Output the (x, y) coordinate of the center of the cell containing the given text.  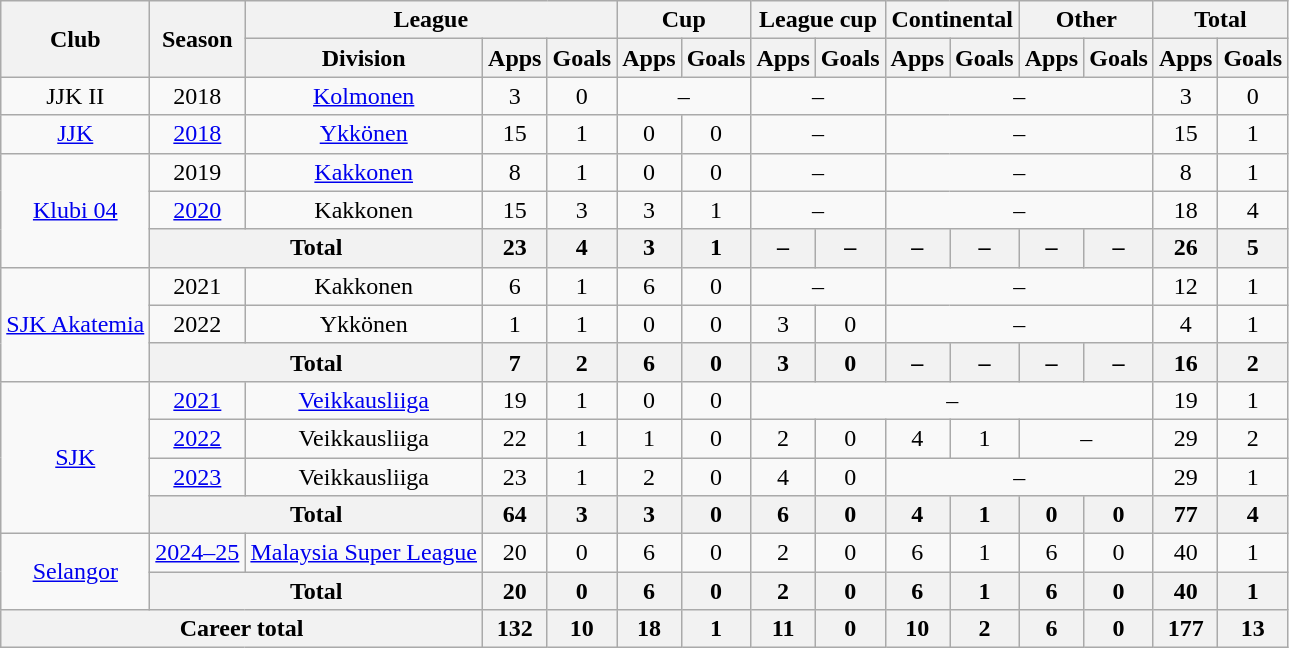
Cup (684, 20)
2023 (198, 477)
Klubi 04 (76, 210)
Club (76, 39)
Malaysia Super League (364, 553)
26 (1185, 248)
SJK (76, 457)
64 (515, 515)
Division (364, 58)
11 (783, 629)
77 (1185, 515)
Continental (952, 20)
132 (515, 629)
12 (1185, 286)
177 (1185, 629)
Career total (242, 629)
JJK (76, 134)
Selangor (76, 572)
2024–25 (198, 553)
League cup (818, 20)
13 (1253, 629)
Other (1086, 20)
SJK Akatemia (76, 324)
5 (1253, 248)
Kolmonen (364, 96)
JJK II (76, 96)
7 (515, 362)
League (431, 20)
16 (1185, 362)
2020 (198, 210)
2019 (198, 172)
Season (198, 39)
22 (515, 438)
